Detect which cell encompasses the target text, then output its [x, y] center coordinate. 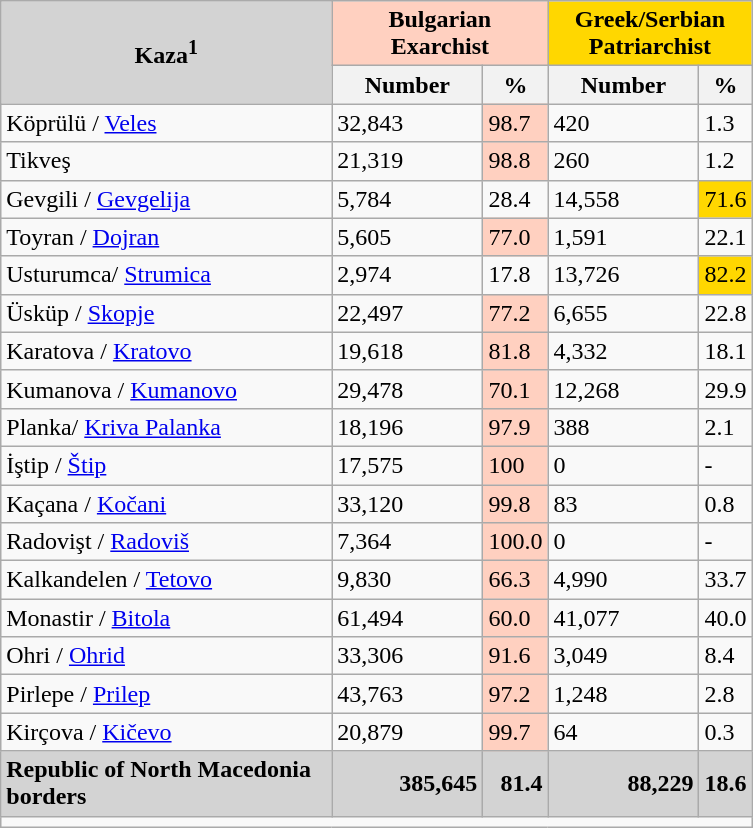
83 [624, 503]
77.0 [516, 237]
Radovişt / Radoviš [166, 542]
28.4 [516, 199]
5,784 [408, 199]
5,605 [408, 237]
388 [624, 427]
4,990 [624, 580]
Kumanova / Kumanovo [166, 389]
97.9 [516, 427]
2.8 [726, 694]
19,618 [408, 351]
385,645 [408, 784]
77.2 [516, 313]
Monastir / Bitola [166, 618]
81.8 [516, 351]
Üsküp / Skopje [166, 313]
9,830 [408, 580]
2,974 [408, 275]
6,655 [624, 313]
18,196 [408, 427]
2.1 [726, 427]
1,248 [624, 694]
BulgarianExarchist [440, 34]
88,229 [624, 784]
1.3 [726, 123]
Kirçova / Kičevo [166, 732]
8.4 [726, 656]
Köprülü / Veles [166, 123]
Ohri / Ohrid [166, 656]
Greek/Serbian Patriarchist [650, 34]
98.7 [516, 123]
Tikveş [166, 161]
1.2 [726, 161]
99.8 [516, 503]
Toyran / Dojran [166, 237]
1,591 [624, 237]
61,494 [408, 618]
70.1 [516, 389]
99.7 [516, 732]
Kaçana / Kočani [166, 503]
Planka/ Kriva Palanka [166, 427]
13,726 [624, 275]
29,478 [408, 389]
41,077 [624, 618]
18.6 [726, 784]
12,268 [624, 389]
Kaza1 [166, 52]
98.8 [516, 161]
60.0 [516, 618]
33.7 [726, 580]
64 [624, 732]
100.0 [516, 542]
66.3 [516, 580]
40.0 [726, 618]
20,879 [408, 732]
14,558 [624, 199]
32,843 [408, 123]
91.6 [516, 656]
3,049 [624, 656]
43,763 [408, 694]
33,120 [408, 503]
22.8 [726, 313]
Karatova / Kratovo [166, 351]
0.8 [726, 503]
260 [624, 161]
18.1 [726, 351]
97.2 [516, 694]
420 [624, 123]
22,497 [408, 313]
7,364 [408, 542]
Gevgili / Gevgelija [166, 199]
4,332 [624, 351]
29.9 [726, 389]
Republic of North Macedonia borders [166, 784]
81.4 [516, 784]
21,319 [408, 161]
71.6 [726, 199]
17,575 [408, 465]
0.3 [726, 732]
İştip / Štip [166, 465]
Pirlepe / Prilep [166, 694]
Kalkandelen / Tetovo [166, 580]
100 [516, 465]
17.8 [516, 275]
33,306 [408, 656]
82.2 [726, 275]
22.1 [726, 237]
Usturumca/ Strumica [166, 275]
